Return [x, y] of the center of cell containing provided text 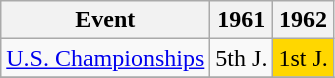
1961 [242, 20]
1962 [303, 20]
5th J. [242, 58]
1st J. [303, 58]
U.S. Championships [106, 58]
Event [106, 20]
